Search for the cell housing the specified text and yield its (X, Y) center coordinate. 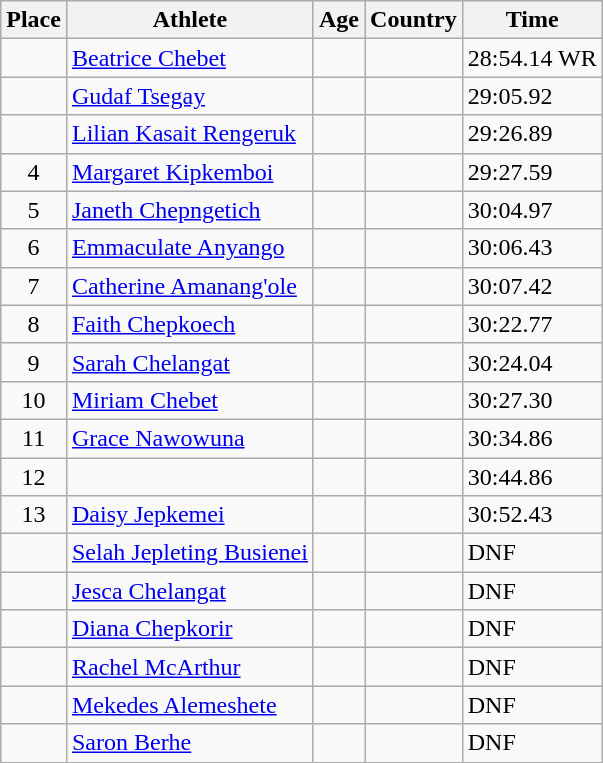
Emmaculate Anyango (190, 248)
30:52.43 (532, 515)
30:34.86 (532, 438)
Miriam Chebet (190, 400)
30:04.97 (532, 210)
Faith Chepkoech (190, 324)
Time (532, 20)
Janeth Chepngetich (190, 210)
Athlete (190, 20)
30:27.30 (532, 400)
8 (34, 324)
Place (34, 20)
29:26.89 (532, 134)
Rachel McArthur (190, 667)
30:06.43 (532, 248)
5 (34, 210)
Margaret Kipkemboi (190, 172)
30:24.04 (532, 362)
30:44.86 (532, 477)
28:54.14 WR (532, 58)
Saron Berhe (190, 743)
Mekedes Alemeshete (190, 705)
29:27.59 (532, 172)
Diana Chepkorir (190, 629)
10 (34, 400)
Catherine Amanang'ole (190, 286)
11 (34, 438)
Daisy Jepkemei (190, 515)
30:07.42 (532, 286)
7 (34, 286)
29:05.92 (532, 96)
9 (34, 362)
Age (338, 20)
13 (34, 515)
Selah Jepleting Busienei (190, 553)
30:22.77 (532, 324)
Jesca Chelangat (190, 591)
6 (34, 248)
Lilian Kasait Rengeruk (190, 134)
Grace Nawowuna (190, 438)
4 (34, 172)
Country (414, 20)
Beatrice Chebet (190, 58)
Gudaf Tsegay (190, 96)
Sarah Chelangat (190, 362)
12 (34, 477)
